Determine the [X, Y] coordinate at the center of the cell enclosing the given text.  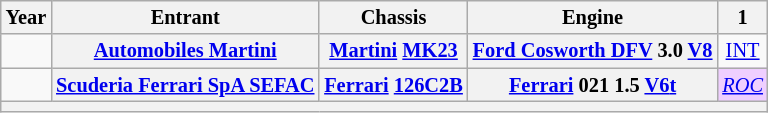
1 [742, 17]
ROC [742, 85]
Ferrari 126C2B [393, 85]
Chassis [393, 17]
Entrant [185, 17]
Automobiles Martini [185, 51]
Ford Cosworth DFV 3.0 V8 [593, 51]
Scuderia Ferrari SpA SEFAC [185, 85]
Year [26, 17]
Ferrari 021 1.5 V6t [593, 85]
Martini MK23 [393, 51]
INT [742, 51]
Engine [593, 17]
